Capture the cell that displays the provided text and extract its (x, y) central coordinate. 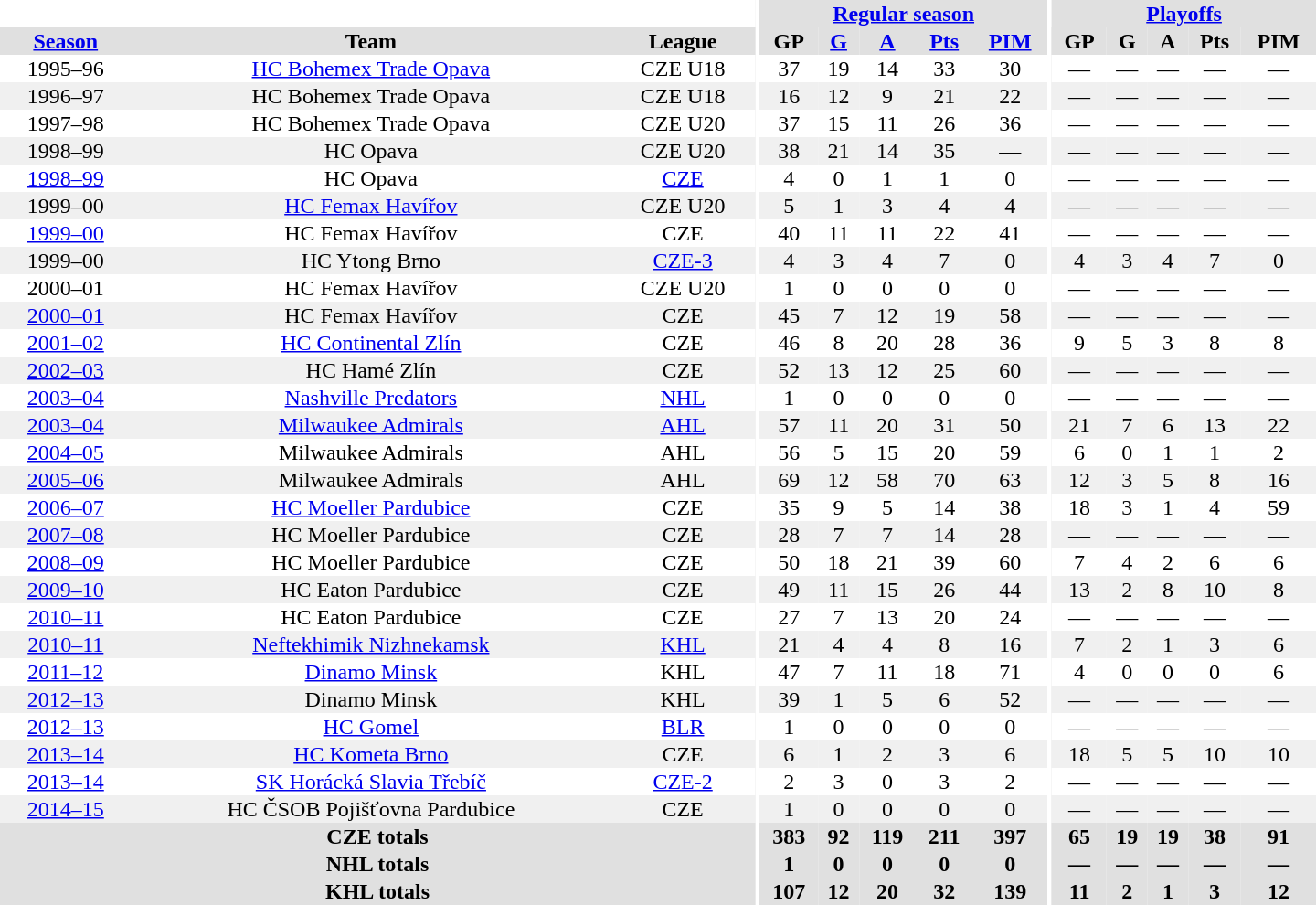
71 (1010, 672)
CZE-3 (683, 261)
383 (789, 836)
33 (944, 69)
397 (1010, 836)
League (683, 41)
27 (789, 617)
Team (371, 41)
HC Hamé Zlín (371, 370)
SK Horácká Slavia Třebíč (371, 782)
HC Ytong Brno (371, 261)
2008–09 (66, 562)
44 (1010, 590)
2006–07 (66, 507)
Playoffs (1184, 14)
56 (789, 452)
1997–98 (66, 123)
HC Continental Zlín (371, 343)
24 (1010, 617)
46 (789, 343)
CZE totals (377, 836)
91 (1279, 836)
Nashville Predators (371, 398)
92 (839, 836)
47 (789, 672)
107 (789, 891)
HC Kometa Brno (371, 754)
70 (944, 480)
2011–12 (66, 672)
45 (789, 315)
KHL totals (377, 891)
57 (789, 425)
63 (1010, 480)
41 (1010, 233)
31 (944, 425)
2009–10 (66, 590)
Season (66, 41)
49 (789, 590)
119 (887, 836)
BLR (683, 727)
139 (1010, 891)
1995–96 (66, 69)
30 (1010, 69)
NHL (683, 398)
211 (944, 836)
CZE-2 (683, 782)
65 (1079, 836)
NHL totals (377, 864)
25 (944, 370)
HC Gomel (371, 727)
HC ČSOB Pojišťovna Pardubice (371, 809)
40 (789, 233)
2002–03 (66, 370)
Regular season (903, 14)
2004–05 (66, 452)
Neftekhimik Nizhnekamsk (371, 644)
2014–15 (66, 809)
2007–08 (66, 535)
2001–02 (66, 343)
69 (789, 480)
32 (944, 891)
1996–97 (66, 96)
2005–06 (66, 480)
